Pinpoint the cell where the given text exists, returning its (X, Y) midpoint coordinate. 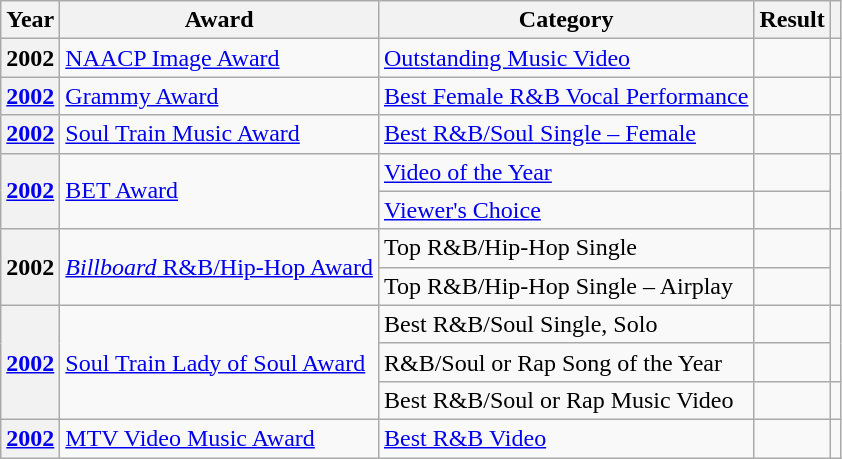
Best R&B/Soul Single – Female (566, 134)
BET Award (220, 191)
Award (220, 20)
Best R&B/Soul or Rap Music Video (566, 400)
Soul Train Lady of Soul Award (220, 362)
Outstanding Music Video (566, 58)
Category (566, 20)
Best Female R&B Vocal Performance (566, 96)
Best R&B Video (566, 438)
Result (792, 20)
Top R&B/Hip-Hop Single (566, 248)
Viewer's Choice (566, 210)
Billboard R&B/Hip-Hop Award (220, 267)
Video of the Year (566, 172)
Grammy Award (220, 96)
Top R&B/Hip-Hop Single – Airplay (566, 286)
R&B/Soul or Rap Song of the Year (566, 362)
NAACP Image Award (220, 58)
Soul Train Music Award (220, 134)
Best R&B/Soul Single, Solo (566, 324)
MTV Video Music Award (220, 438)
Year (30, 20)
